Pinpoint the cell where the given text exists, returning its (X, Y) midpoint coordinate. 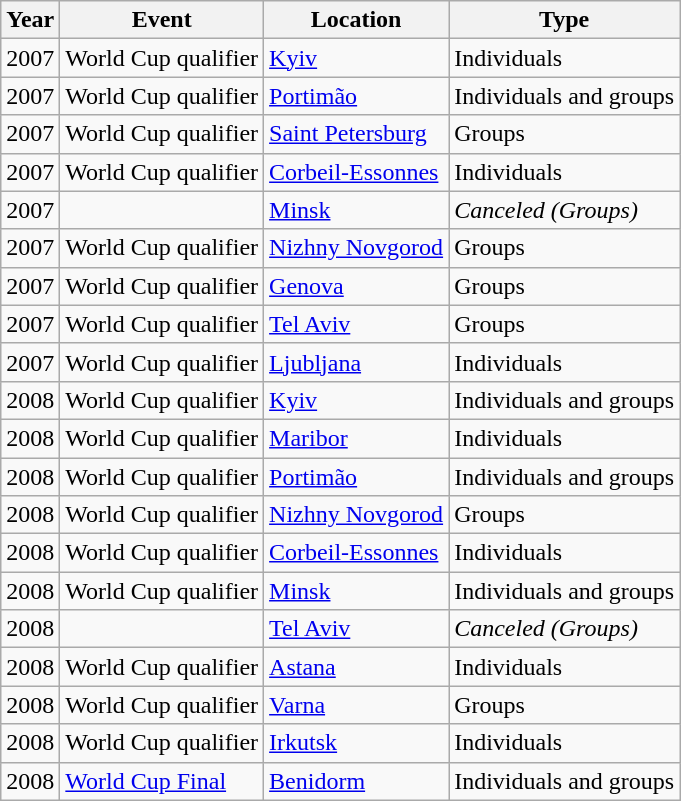
Benidorm (356, 781)
Year (30, 20)
Type (564, 20)
Location (356, 20)
Event (162, 20)
Maribor (356, 438)
Astana (356, 667)
Ljubljana (356, 362)
Varna (356, 705)
Genova (356, 286)
World Cup Final (162, 781)
Irkutsk (356, 743)
Saint Petersburg (356, 134)
